Provide the [X, Y] coordinate of the cell's center where the given text is located.  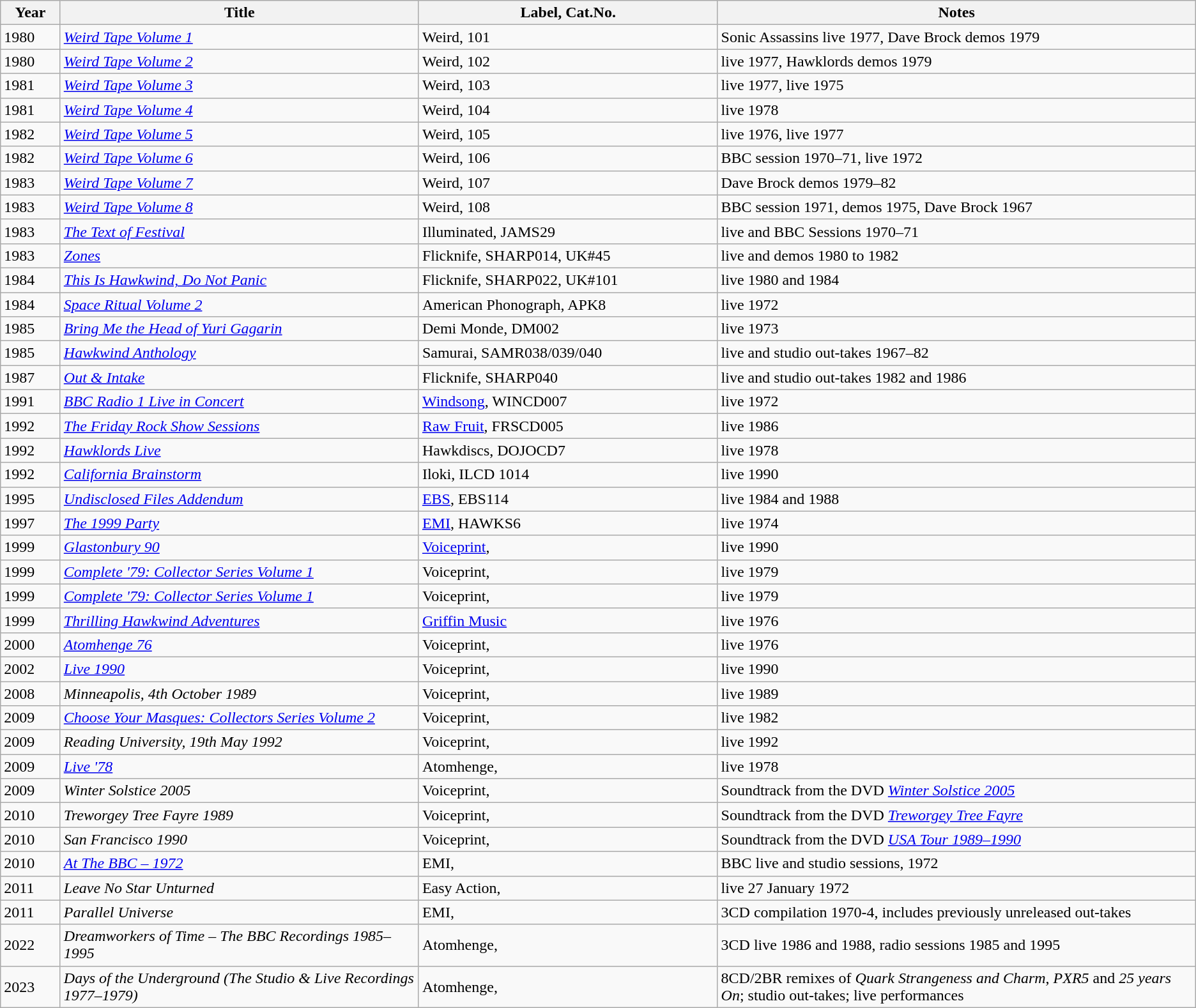
Hawkwind Anthology [239, 353]
Undisclosed Files Addendum [239, 499]
Space Ritual Volume 2 [239, 305]
Weird, 105 [568, 134]
Illuminated, JAMS29 [568, 231]
Out & Intake [239, 378]
Notes [956, 13]
live 1976, live 1977 [956, 134]
3CD compilation 1970-4, includes previously unreleased out-takes [956, 912]
Hawklords Live [239, 450]
live and demos 1980 to 1982 [956, 256]
Live 1990 [239, 669]
live 1974 [956, 523]
Minneapolis, 4th October 1989 [239, 693]
Iloki, ILCD 1014 [568, 475]
Weird Tape Volume 5 [239, 134]
Winter Solstice 2005 [239, 791]
Atomhenge 76 [239, 645]
Weird Tape Volume 6 [239, 158]
BBC session 1970–71, live 1972 [956, 158]
Sonic Assassins live 1977, Dave Brock demos 1979 [956, 37]
Weird Tape Volume 7 [239, 183]
Dave Brock demos 1979–82 [956, 183]
Leave No Star Unturned [239, 888]
live 27 January 1972 [956, 888]
California Brainstorm [239, 475]
Flicknife, SHARP040 [568, 378]
Soundtrack from the DVD USA Tour 1989–1990 [956, 839]
Year [31, 13]
The 1999 Party [239, 523]
2008 [31, 693]
San Francisco 1990 [239, 839]
Zones [239, 256]
Bring Me the Head of Yuri Gagarin [239, 329]
2002 [31, 669]
2022 [31, 945]
Reading University, 19th May 1992 [239, 742]
Hawkdiscs, DOJOCD7 [568, 450]
Treworgey Tree Fayre 1989 [239, 815]
BBC session 1971, demos 1975, Dave Brock 1967 [956, 207]
1995 [31, 499]
Weird Tape Volume 1 [239, 37]
Soundtrack from the DVD Treworgey Tree Fayre [956, 815]
live 1977, Hawklords demos 1979 [956, 61]
3CD live 1986 and 1988, radio sessions 1985 and 1995 [956, 945]
Flicknife, SHARP014, UK#45 [568, 256]
live 1989 [956, 693]
Choose Your Masques: Collectors Series Volume 2 [239, 718]
Weird, 108 [568, 207]
1987 [31, 378]
Live '78 [239, 767]
Weird, 107 [568, 183]
Weird, 104 [568, 110]
Flicknife, SHARP022, UK#101 [568, 280]
live 1973 [956, 329]
live and studio out-takes 1967–82 [956, 353]
Weird, 102 [568, 61]
At The BBC – 1972 [239, 864]
BBC Radio 1 Live in Concert [239, 402]
Soundtrack from the DVD Winter Solstice 2005 [956, 791]
BBC live and studio sessions, 1972 [956, 864]
Samurai, SAMR038/039/040 [568, 353]
The Text of Festival [239, 231]
Griffin Music [568, 620]
Days of the Underground (The Studio & Live Recordings 1977–1979) [239, 986]
Title [239, 13]
Parallel Universe [239, 912]
Weird Tape Volume 2 [239, 61]
8CD/2BR remixes of Quark Strangeness and Charm, PXR5 and 25 years On; studio out-takes; live performances [956, 986]
2023 [31, 986]
Demi Monde, DM002 [568, 329]
Glastonbury 90 [239, 547]
live 1982 [956, 718]
Weird, 106 [568, 158]
Easy Action, [568, 888]
Weird Tape Volume 3 [239, 86]
Weird Tape Volume 4 [239, 110]
American Phonograph, APK8 [568, 305]
live 1984 and 1988 [956, 499]
The Friday Rock Show Sessions [239, 426]
EMI, HAWKS6 [568, 523]
2000 [31, 645]
1997 [31, 523]
Label, Cat.No. [568, 13]
Dreamworkers of Time – The BBC Recordings 1985–1995 [239, 945]
1991 [31, 402]
live 1980 and 1984 [956, 280]
live 1992 [956, 742]
live and studio out-takes 1982 and 1986 [956, 378]
Raw Fruit, FRSCD005 [568, 426]
This Is Hawkwind, Do Not Panic [239, 280]
Weird, 101 [568, 37]
live 1977, live 1975 [956, 86]
Weird Tape Volume 8 [239, 207]
Windsong, WINCD007 [568, 402]
EBS, EBS114 [568, 499]
live 1986 [956, 426]
Thrilling Hawkwind Adventures [239, 620]
Weird, 103 [568, 86]
live and BBC Sessions 1970–71 [956, 231]
